Pinpoint the cell where the given text exists, returning its [x, y] midpoint coordinate. 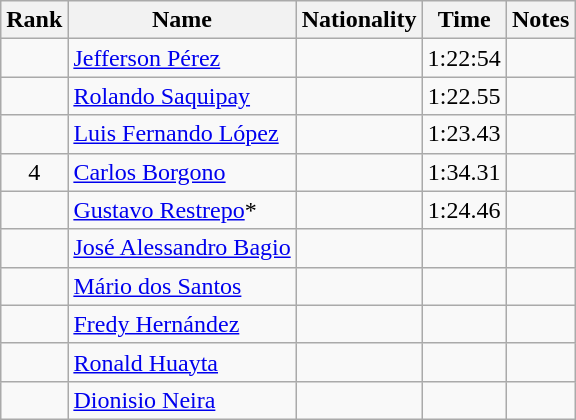
Name [182, 20]
José Alessandro Bagio [182, 248]
Carlos Borgono [182, 172]
Gustavo Restrepo* [182, 210]
Nationality [359, 20]
Fredy Hernández [182, 324]
Dionisio Neira [182, 400]
1:23.43 [464, 134]
Mário dos Santos [182, 286]
Luis Fernando López [182, 134]
1:22:54 [464, 58]
Rank [34, 20]
Time [464, 20]
4 [34, 172]
Rolando Saquipay [182, 96]
1:22.55 [464, 96]
Ronald Huayta [182, 362]
1:24.46 [464, 210]
Notes [540, 20]
Jefferson Pérez [182, 58]
1:34.31 [464, 172]
